Extract the (x, y) coordinate from the center of the cell holding the provided text.  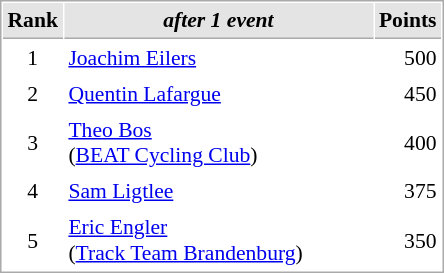
2 (32, 93)
375 (408, 191)
4 (32, 191)
400 (408, 142)
Joachim Eilers (218, 57)
Rank (32, 21)
Points (408, 21)
350 (408, 240)
after 1 event (218, 21)
450 (408, 93)
500 (408, 57)
Theo Bos(BEAT Cycling Club) (218, 142)
5 (32, 240)
Quentin Lafargue (218, 93)
1 (32, 57)
3 (32, 142)
Eric Engler(Track Team Brandenburg) (218, 240)
Sam Ligtlee (218, 191)
